For the text-containing cell, return its midpoint in (x, y) coordinate format. 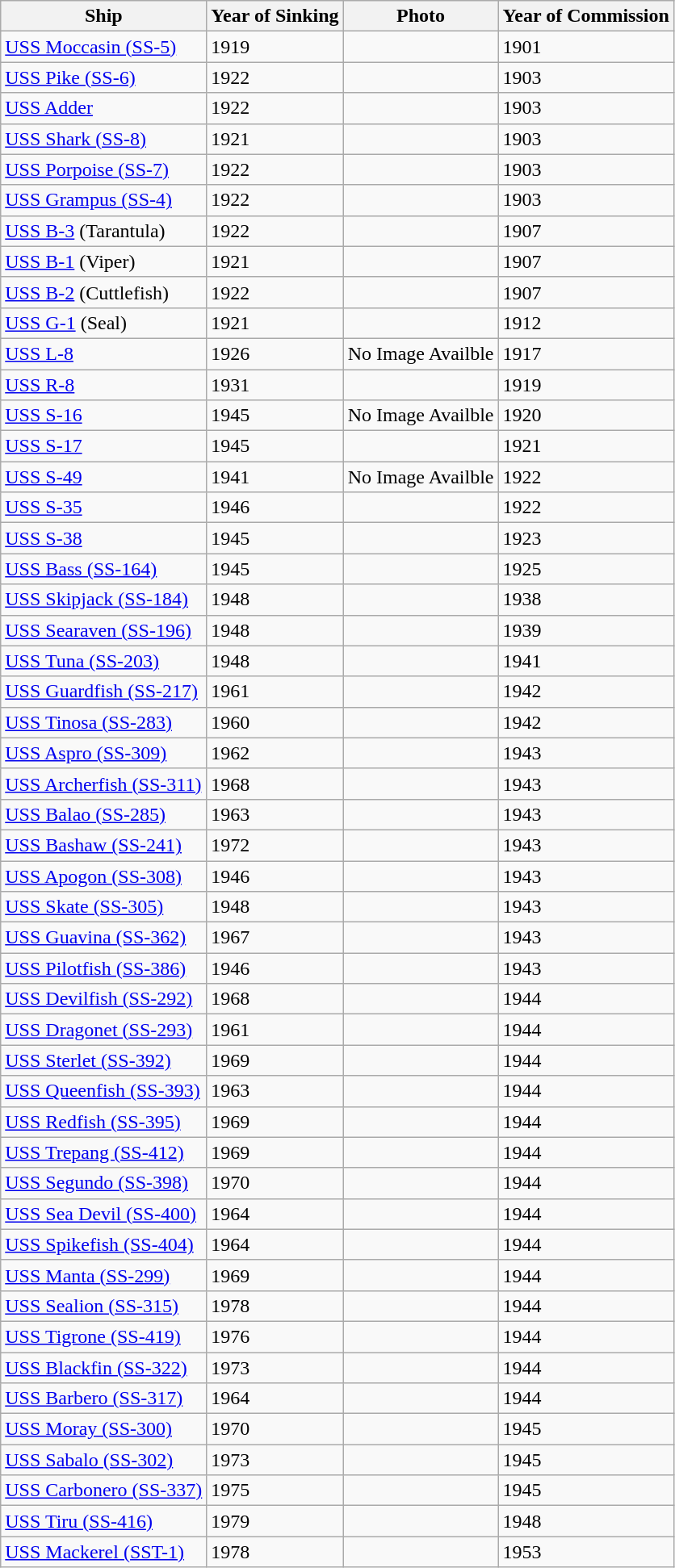
1925 (586, 569)
USS R-8 (103, 385)
USS S-16 (103, 416)
USS S-49 (103, 477)
USS Tiru (SS-416) (103, 1521)
USS B-2 (Cuttlefish) (103, 292)
USS Bass (SS-164) (103, 569)
USS Guavina (SS-362) (103, 938)
USS Guardfish (SS-217) (103, 692)
USS Bashaw (SS-241) (103, 845)
USS Porpoise (SS-7) (103, 169)
USS S-38 (103, 538)
USS Barbero (SS-317) (103, 1399)
USS B-1 (Viper) (103, 261)
USS Pilotfish (SS-386) (103, 968)
USS Dragonet (SS-293) (103, 1030)
1920 (586, 416)
USS Archerfish (SS-311) (103, 784)
1939 (586, 630)
USS Skipjack (SS-184) (103, 600)
USS Moray (SS-300) (103, 1429)
1962 (275, 753)
Photo (421, 16)
USS Grampus (SS-4) (103, 200)
USS S-35 (103, 508)
1917 (586, 353)
USS Balao (SS-285) (103, 814)
USS Tuna (SS-203) (103, 661)
USS Blackfin (SS-322) (103, 1368)
USS Carbonero (SS-337) (103, 1491)
USS Sea Devil (SS-400) (103, 1214)
USS Tigrone (SS-419) (103, 1336)
USS G-1 (Seal) (103, 323)
USS Spikefish (SS-404) (103, 1244)
USS Apogon (SS-308) (103, 876)
USS Sealion (SS-315) (103, 1306)
USS Trepang (SS-412) (103, 1152)
1960 (275, 722)
USS Sabalo (SS-302) (103, 1460)
USS S-17 (103, 446)
1953 (586, 1552)
USS Moccasin (SS-5) (103, 47)
1938 (586, 600)
Year of Sinking (275, 16)
Ship (103, 16)
USS Skate (SS-305) (103, 907)
USS B-3 (Tarantula) (103, 231)
USS Pike (SS-6) (103, 77)
USS Devilfish (SS-292) (103, 999)
1975 (275, 1491)
USS Sterlet (SS-392) (103, 1060)
USS Tinosa (SS-283) (103, 722)
USS Shark (SS-8) (103, 139)
USS Mackerel (SST-1) (103, 1552)
1926 (275, 353)
USS L-8 (103, 353)
USS Segundo (SS-398) (103, 1183)
Year of Commission (586, 16)
1923 (586, 538)
1901 (586, 47)
USS Redfish (SS-395) (103, 1122)
1976 (275, 1336)
USS Searaven (SS-196) (103, 630)
1979 (275, 1521)
USS Adder (103, 108)
1967 (275, 938)
USS Manta (SS-299) (103, 1275)
1972 (275, 845)
1931 (275, 385)
USS Aspro (SS-309) (103, 753)
1912 (586, 323)
USS Queenfish (SS-393) (103, 1091)
